For the text-containing cell, return its midpoint in [x, y] coordinate format. 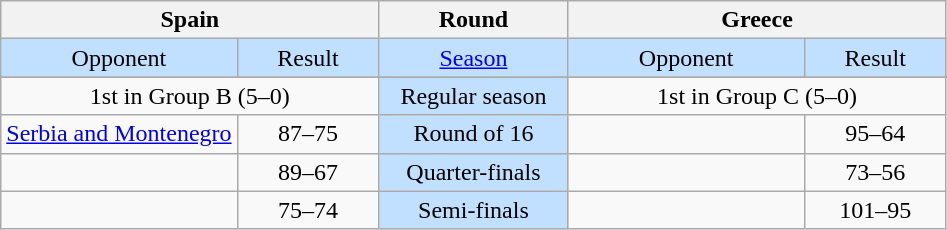
Regular season [474, 96]
87–75 [308, 134]
89–67 [308, 172]
Serbia and Montenegro [119, 134]
95–64 [875, 134]
Round of 16 [474, 134]
Semi-finals [474, 210]
Quarter-finals [474, 172]
Season [474, 58]
101–95 [875, 210]
1st in Group C (5–0) [757, 96]
75–74 [308, 210]
1st in Group B (5–0) [190, 96]
Round [474, 20]
Spain [190, 20]
73–56 [875, 172]
Greece [757, 20]
